From the cell containing the given text, extract its center point as [X, Y] coordinate. 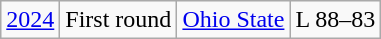
2024 [30, 20]
Ohio State [234, 20]
First round [118, 20]
L 88–83 [336, 20]
